Find where the given text appears and provide that cell's center as [X, Y] coordinate. 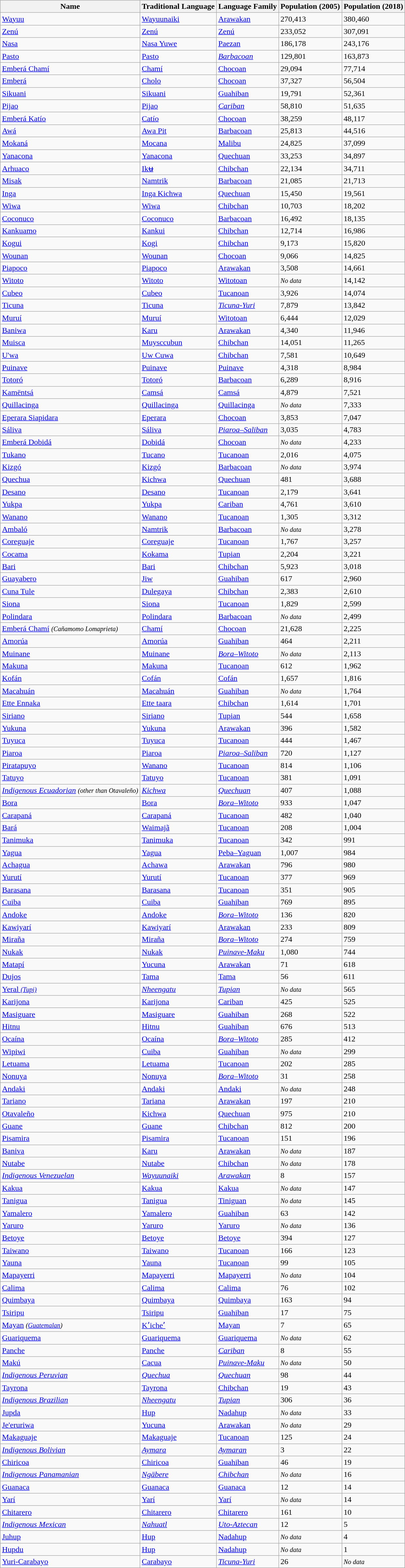
157 [373, 1176]
125 [311, 1437]
Inga Kichwa [178, 193]
16,492 [311, 218]
Dujos [70, 977]
2,113 [373, 654]
Paezan [247, 44]
258 [373, 1076]
10 [373, 1512]
Aymara [178, 1450]
19,791 [311, 93]
Ikʉ [178, 169]
17 [311, 1313]
6,444 [311, 318]
Eperara [178, 417]
7,333 [373, 405]
1,582 [373, 728]
1,658 [373, 716]
8,916 [373, 380]
5,923 [311, 566]
4,761 [311, 504]
Kankui [178, 231]
3 [311, 1450]
4,233 [373, 442]
208 [311, 827]
769 [311, 902]
Baniwa [70, 330]
Cholo [178, 81]
Kofán [70, 678]
1,305 [311, 517]
55 [373, 1350]
34,897 [373, 156]
4 [373, 1537]
306 [311, 1400]
186,178 [311, 44]
Kankuamo [70, 231]
22,134 [311, 169]
481 [311, 480]
Population (2018) [373, 7]
178 [373, 1163]
Malibu [247, 143]
268 [311, 1014]
14,661 [373, 268]
Catío [178, 118]
248 [373, 1089]
Kogi [178, 243]
Mokaná [70, 143]
4,783 [373, 430]
980 [373, 865]
31 [311, 1076]
975 [311, 1114]
Tariana [178, 1101]
Makú [70, 1363]
19,561 [373, 193]
Muysccubun [178, 343]
Guayabero [70, 579]
243,176 [373, 44]
147 [373, 1188]
Awa Pit [178, 131]
Indigenous Ecuadorian (other than Otavaleño) [70, 790]
Uto-Aztecan [247, 1524]
1,127 [373, 753]
Emberá Chamí (Cañamomo Lomaprieta) [70, 629]
50 [373, 1363]
2,599 [373, 604]
187 [373, 1151]
522 [373, 1014]
759 [373, 939]
196 [373, 1138]
2,499 [373, 616]
71 [311, 964]
Indigenous Peruvian [70, 1375]
1,701 [373, 703]
809 [373, 927]
233 [311, 927]
Tukano [70, 454]
48,117 [373, 118]
22 [373, 1450]
3,312 [373, 517]
Population (2005) [311, 7]
676 [311, 1026]
11,946 [373, 330]
464 [311, 641]
444 [311, 741]
3,018 [373, 566]
Ette taara [178, 703]
38,259 [311, 118]
26 [311, 1562]
166 [311, 1250]
3,853 [311, 417]
1,962 [373, 666]
3,221 [373, 554]
76 [311, 1288]
905 [373, 890]
24,825 [311, 143]
202 [311, 1064]
11,265 [373, 343]
Juhup [70, 1537]
Uw Cuwa [178, 355]
Otavaleño [70, 1114]
3,641 [373, 492]
Bará [70, 827]
56,504 [373, 81]
565 [373, 989]
Tariano [70, 1101]
Indigenous Mexican [70, 1524]
127 [373, 1238]
Cuna Tule [70, 591]
814 [311, 765]
16 [373, 1475]
161 [311, 1512]
105 [373, 1263]
895 [373, 902]
15,450 [311, 193]
2,016 [311, 454]
Emberá Katío [70, 118]
412 [373, 1039]
129,801 [311, 56]
33,253 [311, 156]
29,094 [311, 69]
4,340 [311, 330]
10,649 [373, 355]
Indigenous Bolivian [70, 1450]
Language Family [247, 7]
13,842 [373, 305]
51,635 [373, 106]
Indigenous Panamanian [70, 1475]
65 [373, 1325]
75 [373, 1313]
7,879 [311, 305]
1,047 [373, 803]
1,080 [311, 952]
2,225 [373, 629]
163,873 [373, 56]
3,688 [373, 480]
14,142 [373, 281]
62 [373, 1338]
Hupdu [70, 1549]
58,810 [311, 106]
270,413 [311, 19]
351 [311, 890]
3,974 [373, 467]
1,004 [373, 827]
544 [311, 716]
Muisca [70, 343]
52,361 [373, 93]
123 [373, 1250]
396 [311, 728]
Dobidá [178, 442]
102 [373, 1288]
Dulegaya [178, 591]
2,383 [311, 591]
Mayan (Guatemalan) [70, 1325]
984 [373, 852]
Wipiwi [70, 1052]
617 [311, 579]
1,106 [373, 765]
10,703 [311, 206]
Tucano [178, 454]
18,202 [373, 206]
796 [311, 865]
142 [373, 1213]
Cacua [178, 1363]
Ngäbere [178, 1475]
1 [373, 1549]
991 [373, 840]
2,960 [373, 579]
Mayan [247, 1325]
24 [373, 1437]
37,327 [311, 81]
377 [311, 877]
Indigenous Venezuelan [70, 1176]
21,713 [373, 181]
2,211 [373, 641]
744 [373, 952]
Piratapuyo [70, 765]
7,047 [373, 417]
812 [311, 1126]
342 [311, 840]
Yuri-Carabayo [70, 1562]
720 [311, 753]
15,820 [373, 243]
820 [373, 915]
1,088 [373, 790]
21,628 [311, 629]
Traditional Language [178, 7]
4,075 [373, 454]
Carabayo [178, 1562]
Wayuu [70, 19]
Arhuaco [70, 169]
14,825 [373, 256]
482 [311, 815]
63 [311, 1213]
7,521 [373, 392]
307,091 [373, 31]
Matapí [70, 964]
Name [70, 7]
43 [373, 1388]
163 [311, 1300]
Jupda [70, 1413]
104 [373, 1275]
Achagua [70, 865]
513 [373, 1026]
Emberá Dobidá [70, 442]
933 [311, 803]
2,179 [311, 492]
Eperara Siapidara [70, 417]
1,829 [311, 604]
8,984 [373, 367]
16,986 [373, 231]
Nahuatl [178, 1524]
Kamëntsá [70, 392]
Kʼicheʼ [178, 1325]
7 [311, 1325]
612 [311, 666]
99 [311, 1263]
18,135 [373, 218]
7,581 [311, 355]
77,714 [373, 69]
3,610 [373, 504]
4,318 [311, 367]
34,711 [373, 169]
U'wa [70, 355]
56 [311, 977]
Awá [70, 131]
9,066 [311, 256]
14,051 [311, 343]
Kokama [178, 554]
3,278 [373, 529]
299 [373, 1052]
46 [311, 1462]
Indigenous Brazilian [70, 1400]
Baniva [70, 1151]
380,460 [373, 19]
525 [373, 1002]
611 [373, 977]
145 [373, 1200]
Yeral (Tupi) [70, 989]
36 [373, 1400]
407 [311, 790]
1,007 [311, 852]
12,029 [373, 318]
Misak [70, 181]
Ambaló [70, 529]
3,035 [311, 430]
Emberá Chamí [70, 69]
37,099 [373, 143]
94 [373, 1300]
233,052 [311, 31]
274 [311, 939]
1,614 [311, 703]
3,257 [373, 542]
6,289 [311, 380]
Emberá [70, 81]
Inga [70, 193]
2,204 [311, 554]
Tiniguan [247, 1200]
618 [373, 964]
1,467 [373, 741]
12,714 [311, 231]
Nasa [70, 44]
25,813 [311, 131]
1,764 [373, 691]
2,610 [373, 591]
Peba–Yaguan [247, 852]
Mocana [178, 143]
1,040 [373, 815]
969 [373, 877]
1,767 [311, 542]
Kogui [70, 243]
1,091 [373, 778]
Ette Ennaka [70, 703]
Cocama [70, 554]
5 [373, 1524]
44 [373, 1375]
3,508 [311, 268]
4,879 [311, 392]
1,816 [373, 678]
Aymaran [247, 1450]
14,074 [373, 293]
21,085 [311, 181]
197 [311, 1101]
Waimajã [178, 827]
394 [311, 1238]
Nasa Yuwe [178, 44]
33 [373, 1413]
151 [311, 1138]
1,657 [311, 678]
9,173 [311, 243]
381 [311, 778]
29 [373, 1425]
Je'eruriwa [70, 1425]
3,926 [311, 293]
Jiw [178, 579]
44,516 [373, 131]
200 [373, 1126]
98 [311, 1375]
Achawa [178, 865]
425 [311, 1002]
